Scan for the cell matching the given text and deliver its [X, Y] coordinate at center. 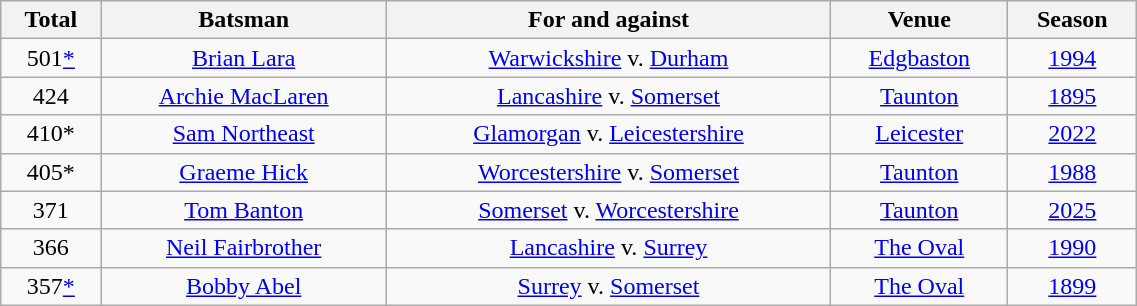
2022 [1072, 134]
Surrey v. Somerset [608, 286]
Somerset v. Worcestershire [608, 210]
Total [51, 20]
Graeme Hick [244, 172]
501* [51, 58]
1899 [1072, 286]
Lancashire v. Somerset [608, 96]
Leicester [920, 134]
Batsman [244, 20]
405* [51, 172]
Lancashire v. Surrey [608, 248]
Brian Lara [244, 58]
1994 [1072, 58]
Warwickshire v. Durham [608, 58]
Edgbaston [920, 58]
For and against [608, 20]
366 [51, 248]
Worcestershire v. Somerset [608, 172]
Bobby Abel [244, 286]
1895 [1072, 96]
Season [1072, 20]
Tom Banton [244, 210]
424 [51, 96]
Archie MacLaren [244, 96]
1990 [1072, 248]
2025 [1072, 210]
Glamorgan v. Leicestershire [608, 134]
410* [51, 134]
Venue [920, 20]
Sam Northeast [244, 134]
371 [51, 210]
Neil Fairbrother [244, 248]
1988 [1072, 172]
357* [51, 286]
